Return the (X, Y) coordinate for the center point of the cell that contains the specified text.  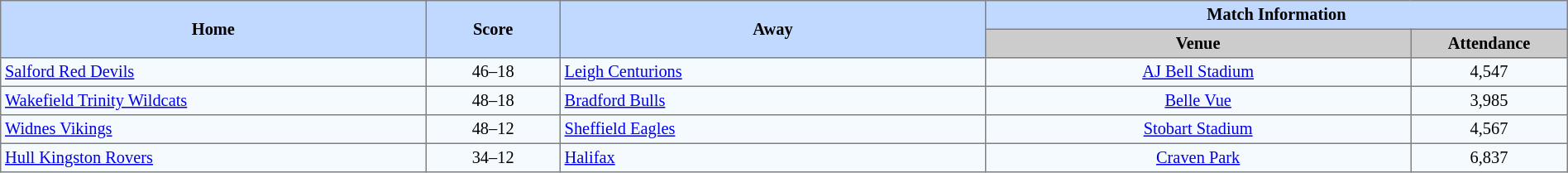
4,547 (1489, 72)
Venue (1198, 43)
AJ Bell Stadium (1198, 72)
Belle Vue (1198, 100)
Score (493, 30)
6,837 (1489, 157)
4,567 (1489, 129)
Wakefield Trinity Wildcats (213, 100)
Away (772, 30)
Hull Kingston Rovers (213, 157)
48–12 (493, 129)
Bradford Bulls (772, 100)
Match Information (1277, 15)
Halifax (772, 157)
3,985 (1489, 100)
48–18 (493, 100)
Widnes Vikings (213, 129)
Craven Park (1198, 157)
Home (213, 30)
46–18 (493, 72)
Salford Red Devils (213, 72)
Leigh Centurions (772, 72)
34–12 (493, 157)
Sheffield Eagles (772, 129)
Stobart Stadium (1198, 129)
Attendance (1489, 43)
